Find where the given text appears and provide that cell's center as [X, Y] coordinate. 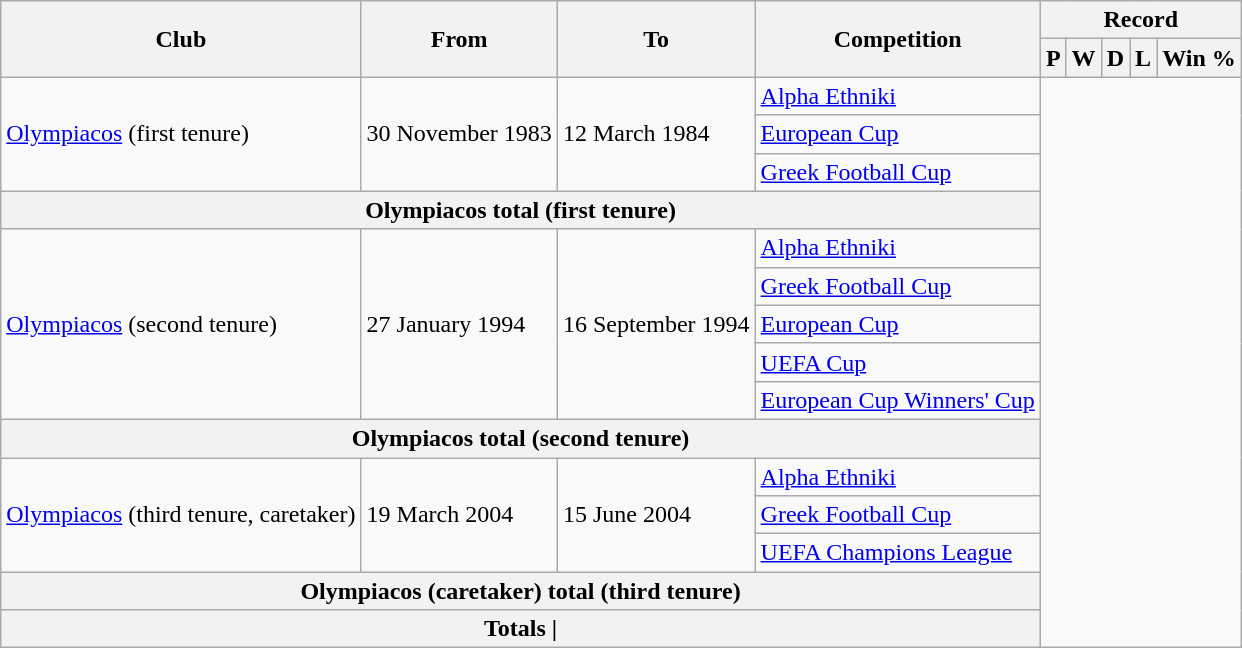
To [656, 39]
Olympiacos (third tenure, caretaker) [181, 515]
27 January 1994 [459, 324]
From [459, 39]
19 March 2004 [459, 515]
Olympiacos (caretaker) total (third tenure) [521, 591]
16 September 1994 [656, 324]
30 November 1983 [459, 134]
Olympiacos total (first tenure) [521, 210]
L [1144, 58]
Competition [898, 39]
UEFA Champions League [898, 553]
Olympiacos total (second tenure) [521, 438]
European Cup Winners' Cup [898, 400]
15 June 2004 [656, 515]
Win % [1200, 58]
Club [181, 39]
P [1053, 58]
12 March 1984 [656, 134]
D [1115, 58]
Record [1140, 20]
Totals | [521, 629]
Olympiacos (first tenure) [181, 134]
W [1084, 58]
UEFA Cup [898, 362]
Olympiacos (second tenure) [181, 324]
